Locate the cell with the specified text and output its [X, Y] center coordinate. 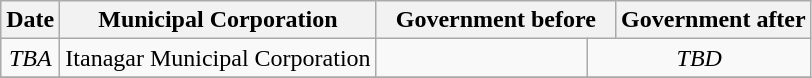
TBA [30, 58]
TBD [699, 58]
Municipal Corporation [218, 20]
Itanagar Municipal Corporation [218, 58]
Government before [496, 20]
Government after [714, 20]
Date [30, 20]
